From the cell containing the given text, extract its center point as (x, y) coordinate. 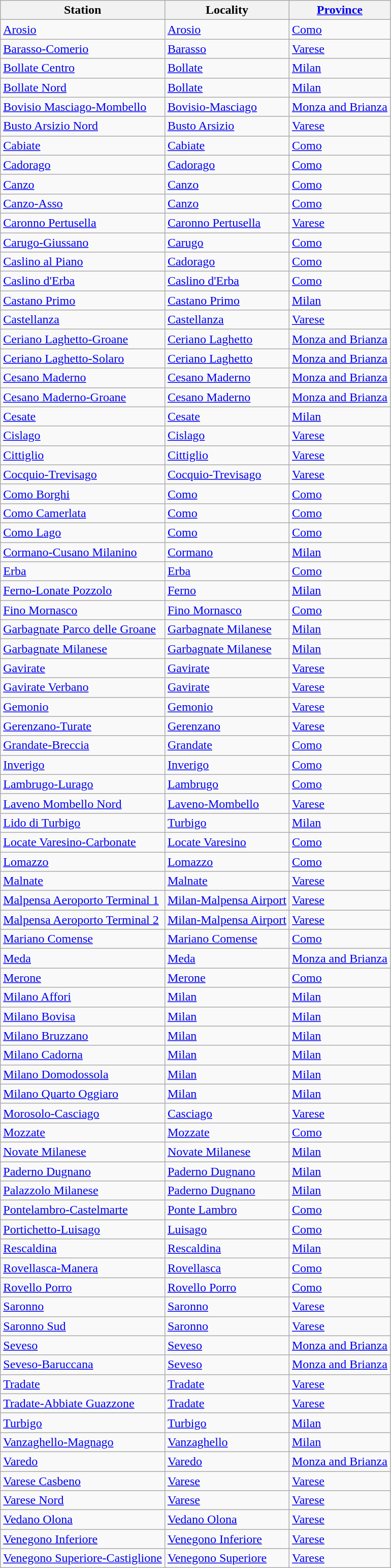
Milano Affori (83, 997)
Locate Varesino-Carbonate (83, 842)
Cormano (226, 552)
Rovellasca (226, 1268)
Ceriano Laghetto-Groane (83, 339)
Laveno-Mombello (226, 803)
Milano Quarto Oggiaro (83, 1094)
Ferno-Lonate Pozzolo (83, 591)
Canzo-Asso (83, 203)
Milano Bruzzano (83, 1036)
Busto Arsizio Nord (83, 126)
Barasso-Comerio (83, 49)
Varese Casbeno (83, 1481)
Bovisio Masciago-Mombello (83, 107)
Casciago (226, 1113)
Vanzaghello-Magnago (83, 1442)
Gavirate Verbano (83, 687)
Busto Arsizio (226, 126)
Locate Varesino (226, 842)
Barasso (226, 49)
Laveno Mombello Nord (83, 803)
Lambrugo (226, 784)
Vanzaghello (226, 1442)
Como Lago (83, 532)
Portichetto-Luisago (83, 1229)
Garbagnate Parco delle Groane (83, 629)
Caslino al Piano (83, 262)
Grandate (226, 745)
Gerenzano-Turate (83, 726)
Bollate Nord (83, 87)
Varese Nord (83, 1500)
Bollate Centro (83, 68)
Ponte Lambro (226, 1210)
Lambrugo-Lurago (83, 784)
Cormano-Cusano Milanino (83, 552)
Palazzolo Milanese (83, 1191)
Station (83, 10)
Lido di Turbigo (83, 823)
Malpensa Aeroporto Terminal 1 (83, 900)
Bovisio-Masciago (226, 107)
Carugo (226, 243)
Rovellasca-Manera (83, 1268)
Como Borghi (83, 494)
Malpensa Aeroporto Terminal 2 (83, 920)
Cesano Maderno-Groane (83, 397)
Ferno (226, 591)
Venegono Superiore-Castiglione (83, 1558)
Milano Domodossola (83, 1074)
Province (339, 10)
Carugo-Giussano (83, 243)
Como Camerlata (83, 513)
Venegono Superiore (226, 1558)
Morosolo-Casciago (83, 1113)
Grandate-Breccia (83, 745)
Milano Bovisa (83, 1016)
Seveso-Baruccana (83, 1365)
Tradate-Abbiate Guazzone (83, 1403)
Milano Cadorna (83, 1055)
Saronno Sud (83, 1326)
Luisago (226, 1229)
Locality (226, 10)
Pontelambro-Castelmarte (83, 1210)
Ceriano Laghetto-Solaro (83, 358)
Gerenzano (226, 726)
